Scan for the cell matching the given text and deliver its (X, Y) coordinate at center. 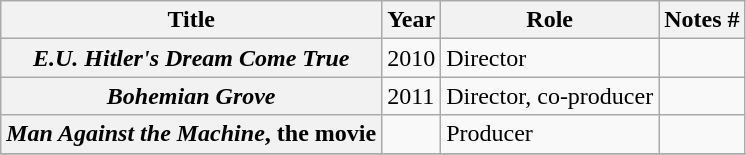
Title (192, 20)
Producer (550, 134)
Director, co-producer (550, 96)
Year (412, 20)
2010 (412, 58)
Bohemian Grove (192, 96)
Notes # (702, 20)
E.U. Hitler's Dream Come True (192, 58)
2011 (412, 96)
Man Against the Machine, the movie (192, 134)
Role (550, 20)
Director (550, 58)
